Provide the [x, y] coordinate of the cell's center where the given text is located.  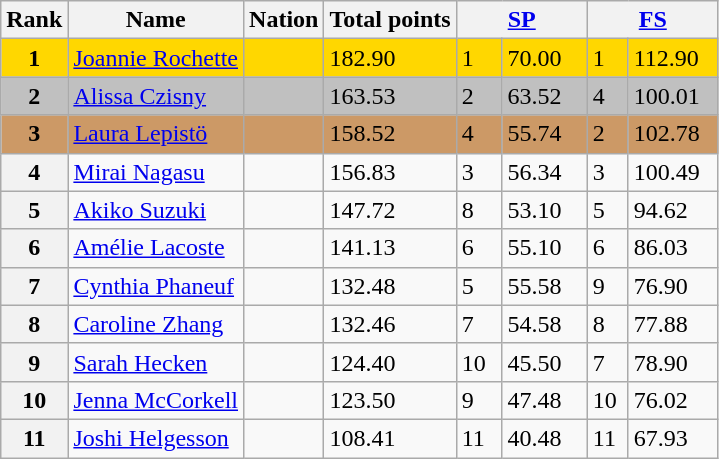
67.93 [673, 438]
147.72 [390, 210]
Joannie Rochette [156, 58]
Rank [34, 20]
Sarah Hecken [156, 362]
141.13 [390, 248]
100.01 [673, 96]
Joshi Helgesson [156, 438]
55.74 [544, 134]
86.03 [673, 248]
Alissa Czisny [156, 96]
Akiko Suzuki [156, 210]
47.48 [544, 400]
SP [522, 20]
132.48 [390, 286]
54.58 [544, 324]
70.00 [544, 58]
45.50 [544, 362]
182.90 [390, 58]
112.90 [673, 58]
Total points [390, 20]
Jenna McCorkell [156, 400]
Nation [284, 20]
163.53 [390, 96]
Cynthia Phaneuf [156, 286]
132.46 [390, 324]
77.88 [673, 324]
102.78 [673, 134]
Laura Lepistö [156, 134]
Mirai Nagasu [156, 172]
100.49 [673, 172]
124.40 [390, 362]
FS [652, 20]
158.52 [390, 134]
63.52 [544, 96]
53.10 [544, 210]
55.58 [544, 286]
76.90 [673, 286]
Caroline Zhang [156, 324]
40.48 [544, 438]
108.41 [390, 438]
156.83 [390, 172]
94.62 [673, 210]
76.02 [673, 400]
78.90 [673, 362]
55.10 [544, 248]
Amélie Lacoste [156, 248]
123.50 [390, 400]
Name [156, 20]
56.34 [544, 172]
